Capture the cell that displays the provided text and extract its (x, y) central coordinate. 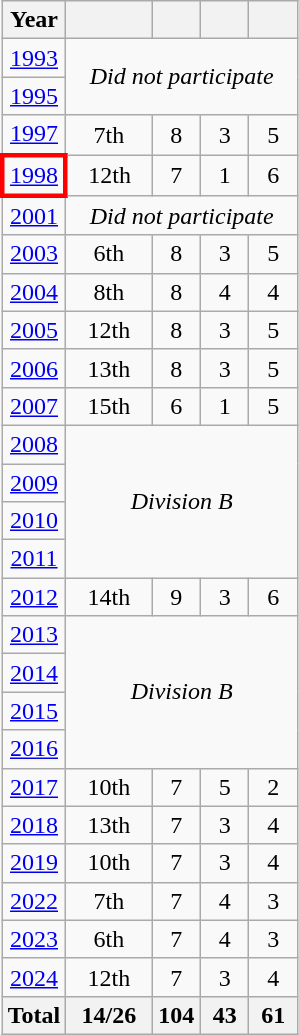
2001 (34, 216)
14/26 (109, 1015)
2024 (34, 977)
8th (109, 292)
2011 (34, 559)
15th (109, 406)
2018 (34, 825)
2010 (34, 521)
2006 (34, 368)
2023 (34, 939)
2019 (34, 863)
61 (274, 1015)
2013 (34, 635)
2012 (34, 597)
104 (176, 1015)
1993 (34, 58)
43 (224, 1015)
2022 (34, 901)
1995 (34, 96)
2007 (34, 406)
9 (176, 597)
1998 (34, 174)
2008 (34, 444)
Year (34, 20)
14th (109, 597)
2009 (34, 483)
2004 (34, 292)
2 (274, 787)
2014 (34, 673)
Total (34, 1015)
1997 (34, 135)
2005 (34, 330)
2015 (34, 711)
2017 (34, 787)
2016 (34, 749)
2003 (34, 254)
